Locate the cell with the specified text and output its (x, y) center coordinate. 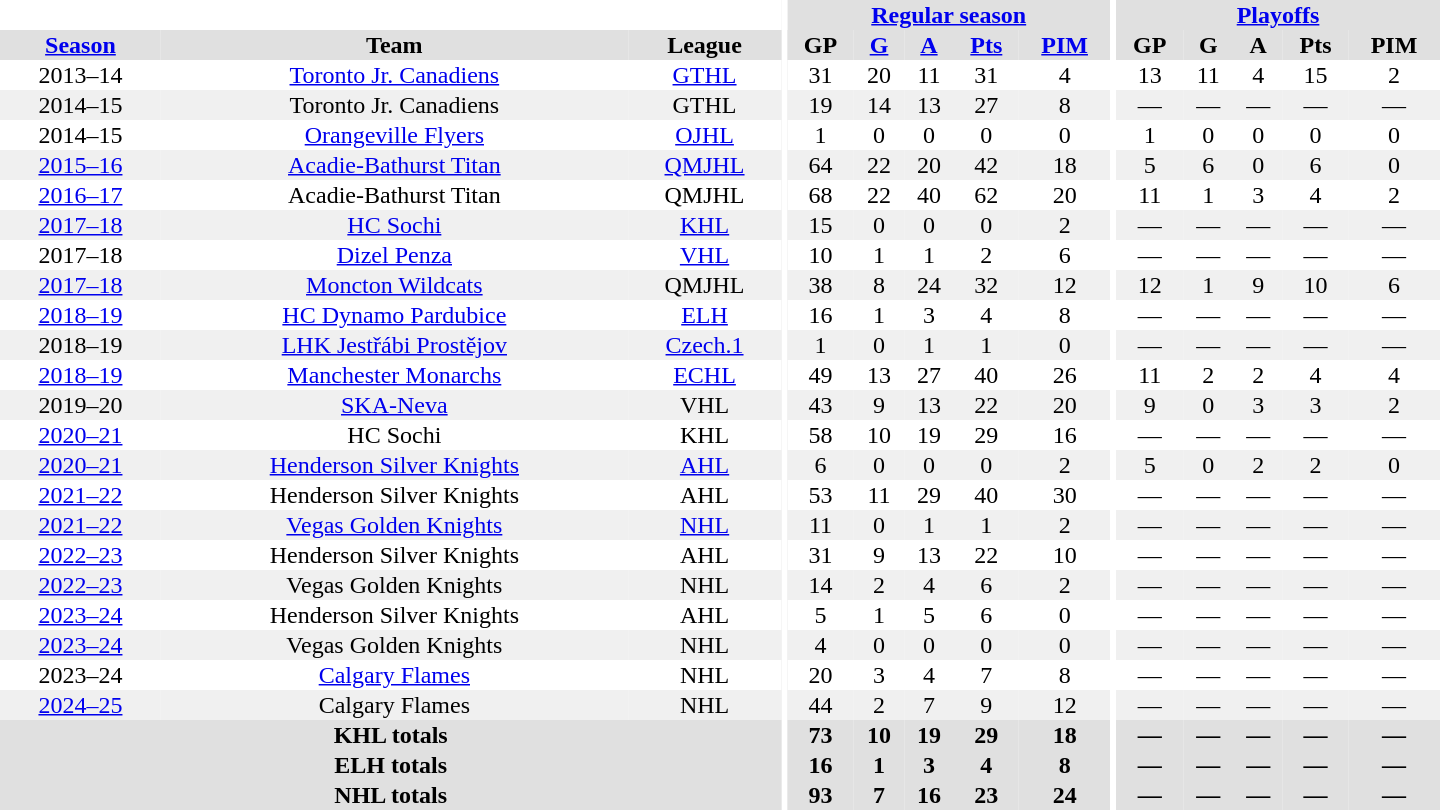
HC Dynamo Pardubice (394, 315)
Dizel Penza (394, 255)
Czech.1 (705, 345)
Manchester Monarchs (394, 375)
NHL totals (390, 795)
Playoffs (1278, 15)
2019–20 (80, 405)
Orangeville Flyers (394, 135)
League (705, 45)
23 (986, 795)
SKA-Neva (394, 405)
Regular season (949, 15)
OJHL (705, 135)
44 (820, 705)
42 (986, 165)
73 (820, 735)
30 (1065, 495)
2013–14 (80, 75)
Season (80, 45)
38 (820, 285)
2024–25 (80, 705)
ECHL (705, 375)
43 (820, 405)
53 (820, 495)
ELH (705, 315)
KHL totals (390, 735)
Moncton Wildcats (394, 285)
26 (1065, 375)
62 (986, 195)
64 (820, 165)
ELH totals (390, 765)
2015–16 (80, 165)
2016–17 (80, 195)
58 (820, 435)
68 (820, 195)
49 (820, 375)
LHK Jestřábi Prostějov (394, 345)
93 (820, 795)
Team (394, 45)
32 (986, 285)
